Scan for the cell matching the given text and deliver its [x, y] coordinate at center. 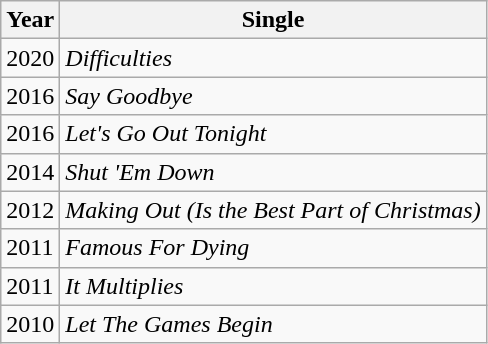
2014 [30, 172]
Difficulties [273, 58]
2010 [30, 324]
It Multiplies [273, 286]
Let's Go Out Tonight [273, 134]
Famous For Dying [273, 248]
Say Goodbye [273, 96]
Let The Games Begin [273, 324]
Single [273, 20]
Making Out (Is the Best Part of Christmas) [273, 210]
Year [30, 20]
2020 [30, 58]
Shut 'Em Down [273, 172]
2012 [30, 210]
